Determine the (x, y) coordinate at the center of the cell enclosing the given text.  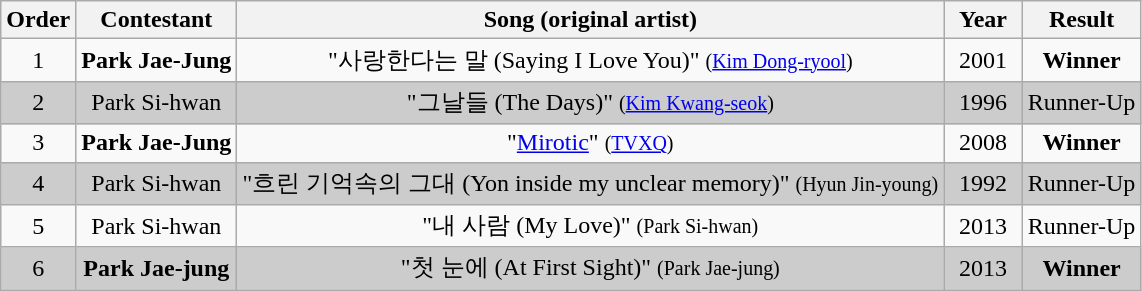
Song (original artist) (590, 20)
1992 (984, 184)
Year (984, 20)
4 (38, 184)
"Mirotic" (TVXQ) (590, 143)
2 (38, 102)
5 (38, 226)
Park Jae-jung (156, 268)
2001 (984, 60)
Result (1082, 20)
"첫 눈에 (At First Sight)" (Park Jae-jung) (590, 268)
Order (38, 20)
"사랑한다는 말 (Saying I Love You)" (Kim Dong-ryool) (590, 60)
Contestant (156, 20)
"흐린 기억속의 그대 (Yon inside my unclear memory)" (Hyun Jin-young) (590, 184)
1996 (984, 102)
6 (38, 268)
1 (38, 60)
3 (38, 143)
"그날들 (The Days)" (Kim Kwang-seok) (590, 102)
2008 (984, 143)
"내 사람 (My Love)" (Park Si-hwan) (590, 226)
